Identify which cell holds the provided text, then report its [X, Y] central coordinate. 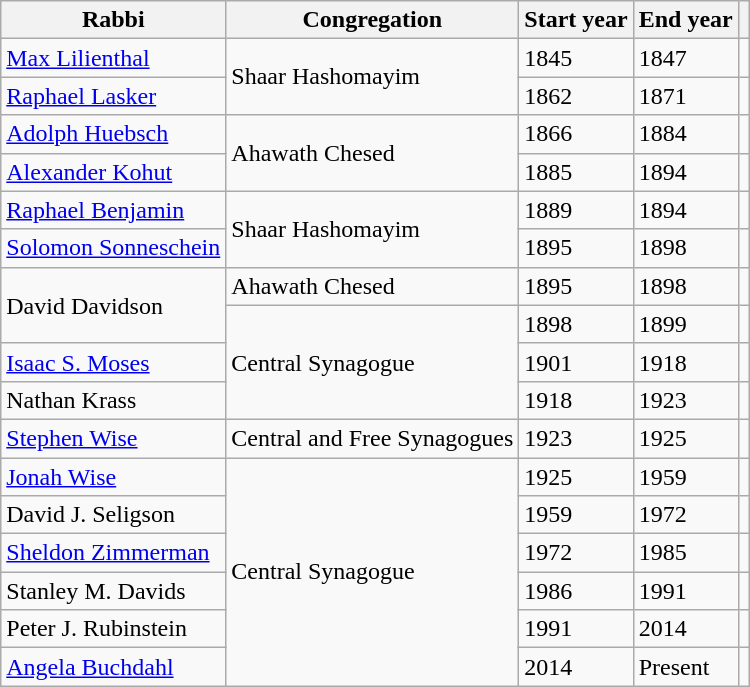
End year [686, 20]
Solomon Sonneschein [114, 248]
1847 [686, 58]
Present [686, 667]
1986 [576, 591]
Congregation [372, 20]
Start year [576, 20]
Jonah Wise [114, 477]
Peter J. Rubinstein [114, 629]
1871 [686, 96]
Stanley M. Davids [114, 591]
Sheldon Zimmerman [114, 553]
Adolph Huebsch [114, 134]
1862 [576, 96]
David Davidson [114, 305]
1889 [576, 210]
Nathan Krass [114, 400]
1845 [576, 58]
1985 [686, 553]
Raphael Lasker [114, 96]
Alexander Kohut [114, 172]
1885 [576, 172]
1866 [576, 134]
1899 [686, 324]
Central and Free Synagogues [372, 438]
Rabbi [114, 20]
David J. Seligson [114, 515]
Max Lilienthal [114, 58]
Isaac S. Moses [114, 362]
Stephen Wise [114, 438]
1884 [686, 134]
Angela Buchdahl [114, 667]
Raphael Benjamin [114, 210]
1901 [576, 362]
